Return [X, Y] of the center of cell containing provided text 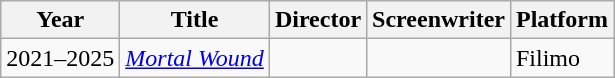
2021–2025 [60, 58]
Year [60, 20]
Mortal Wound [195, 58]
Platform [562, 20]
Filimo [562, 58]
Director [318, 20]
Title [195, 20]
Screenwriter [439, 20]
